From the cell containing the given text, extract its center point as (x, y) coordinate. 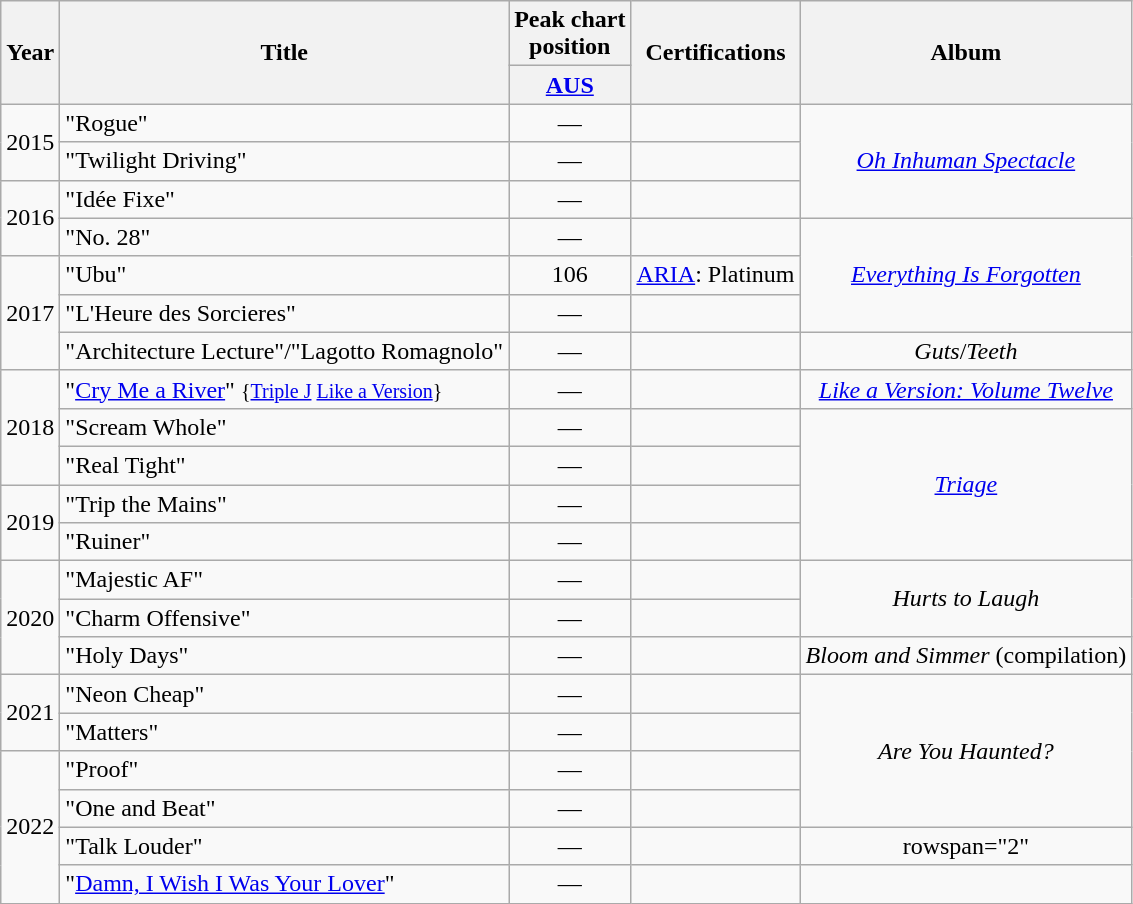
rowspan="2" (966, 846)
2016 (30, 218)
106 (570, 275)
"Real Tight" (284, 465)
"Scream Whole" (284, 427)
2018 (30, 427)
"Neon Cheap" (284, 694)
"Damn, I Wish I Was Your Lover" (284, 884)
Are You Haunted? (966, 751)
"Trip the Mains" (284, 503)
2022 (30, 827)
Like a Version: Volume Twelve (966, 389)
Certifications (716, 52)
"Ubu" (284, 275)
"Cry Me a River" {Triple J Like a Version} (284, 389)
Everything Is Forgotten (966, 275)
"Majestic AF" (284, 580)
"Architecture Lecture"/"Lagotto Romagnolo" (284, 351)
"Talk Louder" (284, 846)
2015 (30, 142)
Triage (966, 484)
2021 (30, 713)
2017 (30, 313)
"Proof" (284, 770)
AUS (570, 85)
"Rogue" (284, 123)
"Ruiner" (284, 542)
Hurts to Laugh (966, 599)
"One and Beat" (284, 808)
Bloom and Simmer (compilation) (966, 656)
Title (284, 52)
2019 (30, 522)
Peak chartposition (570, 34)
"Idée Fixe" (284, 199)
2020 (30, 618)
Year (30, 52)
"L'Heure des Sorcieres" (284, 313)
"Matters" (284, 732)
"No. 28" (284, 237)
Album (966, 52)
"Twilight Driving" (284, 161)
ARIA: Platinum (716, 275)
Oh Inhuman Spectacle (966, 161)
Guts/Teeth (966, 351)
"Charm Offensive" (284, 618)
"Holy Days" (284, 656)
